Find where the given text appears and provide that cell's center as (X, Y) coordinate. 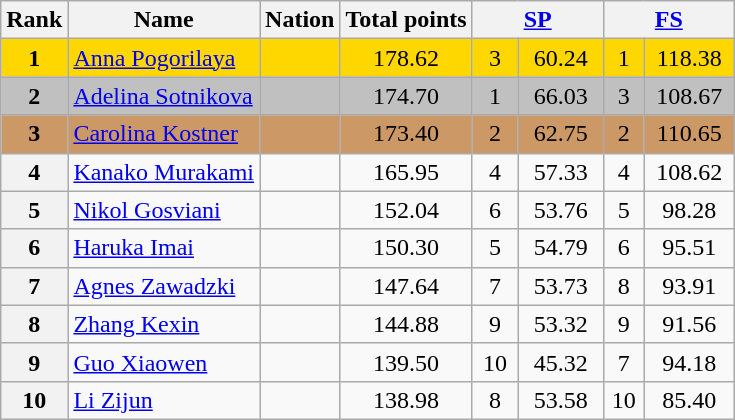
Guo Xiaowen (164, 362)
60.24 (560, 58)
Name (164, 20)
53.73 (560, 286)
FS (668, 20)
Nation (300, 20)
110.65 (689, 134)
53.32 (560, 324)
62.75 (560, 134)
174.70 (406, 96)
Kanako Murakami (164, 172)
Total points (406, 20)
57.33 (560, 172)
94.18 (689, 362)
95.51 (689, 248)
98.28 (689, 210)
150.30 (406, 248)
93.91 (689, 286)
45.32 (560, 362)
66.03 (560, 96)
138.98 (406, 400)
Nikol Gosviani (164, 210)
108.62 (689, 172)
Adelina Sotnikova (164, 96)
53.76 (560, 210)
139.50 (406, 362)
Agnes Zawadzki (164, 286)
53.58 (560, 400)
Anna Pogorilaya (164, 58)
108.67 (689, 96)
Carolina Kostner (164, 134)
SP (538, 20)
178.62 (406, 58)
Haruka Imai (164, 248)
Zhang Kexin (164, 324)
147.64 (406, 286)
Li Zijun (164, 400)
85.40 (689, 400)
152.04 (406, 210)
Rank (34, 20)
91.56 (689, 324)
118.38 (689, 58)
165.95 (406, 172)
144.88 (406, 324)
54.79 (560, 248)
173.40 (406, 134)
